Locate the cell with the specified text and output its [x, y] center coordinate. 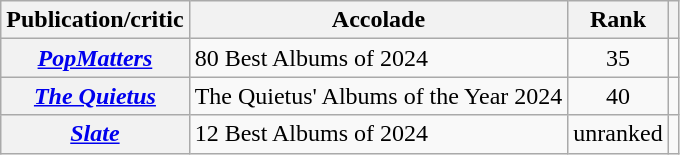
80 Best Albums of 2024 [378, 58]
Rank [618, 20]
The Quietus [95, 96]
Accolade [378, 20]
40 [618, 96]
The Quietus' Albums of the Year 2024 [378, 96]
35 [618, 58]
Publication/critic [95, 20]
Slate [95, 134]
unranked [618, 134]
PopMatters [95, 58]
12 Best Albums of 2024 [378, 134]
